Capture the cell that displays the provided text and extract its (X, Y) central coordinate. 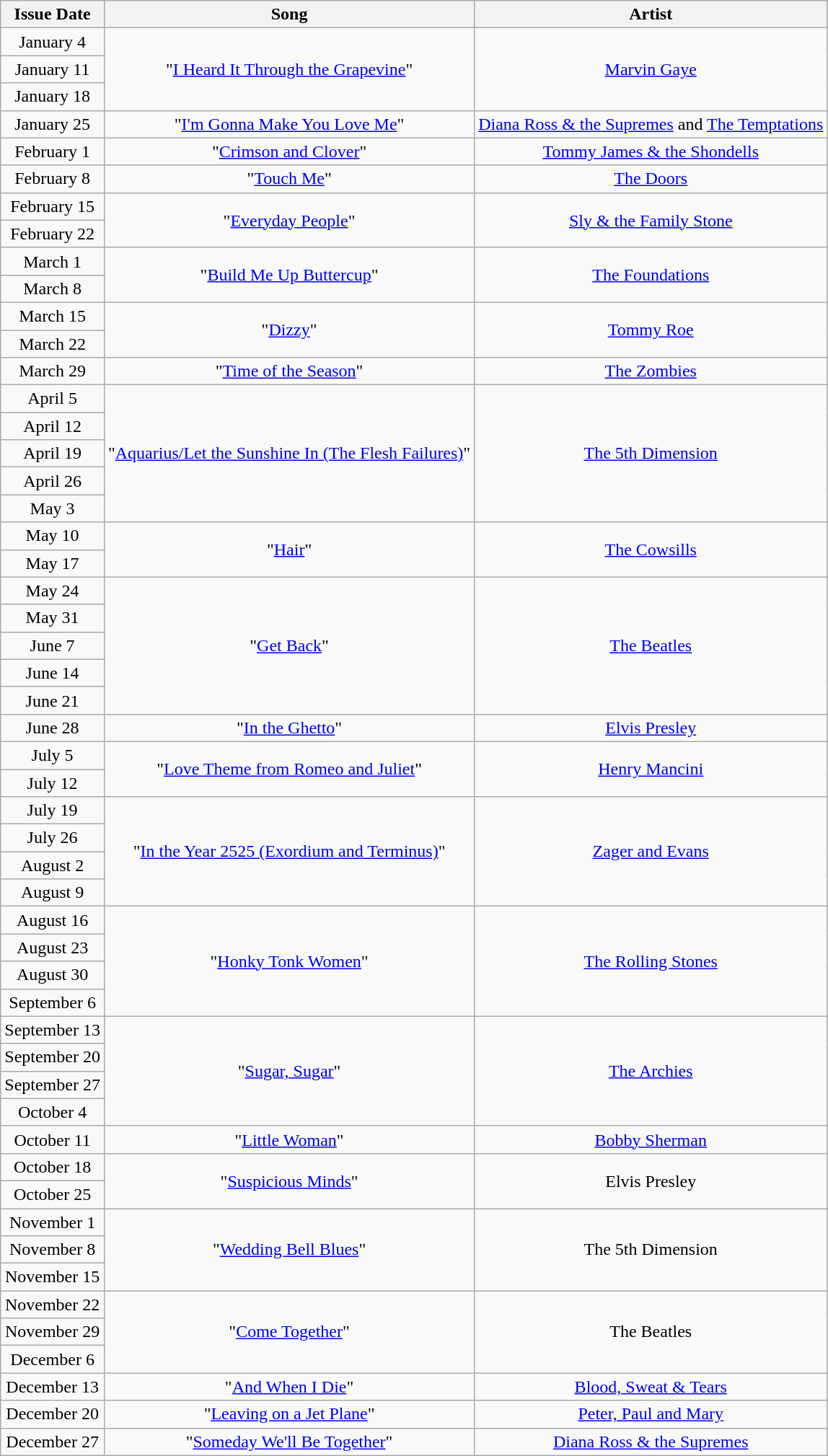
Henry Mancini (651, 769)
Zager and Evans (651, 852)
November 1 (53, 1222)
Blood, Sweat & Tears (651, 1387)
May 17 (53, 563)
September 13 (53, 1030)
"Hair" (289, 550)
May 10 (53, 536)
Artist (651, 14)
April 19 (53, 454)
September 20 (53, 1057)
September 6 (53, 1002)
Issue Date (53, 14)
The Zombies (651, 371)
October 4 (53, 1112)
Marvin Gaye (651, 69)
February 8 (53, 179)
April 5 (53, 399)
April 26 (53, 481)
"Get Back" (289, 645)
"Suspicious Minds" (289, 1181)
"Crimson and Clover" (289, 151)
"Wedding Bell Blues" (289, 1250)
Tommy Roe (651, 330)
The Rolling Stones (651, 961)
August 2 (53, 865)
July 19 (53, 811)
"Build Me Up Buttercup" (289, 275)
September 27 (53, 1085)
Peter, Paul and Mary (651, 1414)
December 20 (53, 1414)
"Little Woman" (289, 1139)
August 23 (53, 948)
January 25 (53, 124)
November 8 (53, 1250)
February 1 (53, 151)
July 5 (53, 755)
The Archies (651, 1071)
November 15 (53, 1277)
"Touch Me" (289, 179)
October 25 (53, 1194)
"Honky Tonk Women" (289, 961)
The Foundations (651, 275)
October 11 (53, 1139)
March 15 (53, 316)
"Sugar, Sugar" (289, 1071)
"Everyday People" (289, 220)
June 21 (53, 700)
February 15 (53, 206)
"Come Together" (289, 1332)
January 4 (53, 42)
May 31 (53, 618)
July 26 (53, 838)
The Cowsills (651, 550)
March 22 (53, 344)
August 30 (53, 975)
February 22 (53, 234)
"In the Ghetto" (289, 728)
"Time of the Season" (289, 371)
"In the Year 2525 (Exordium and Terminus)" (289, 852)
Bobby Sherman (651, 1139)
October 18 (53, 1167)
July 12 (53, 782)
"Leaving on a Jet Plane" (289, 1414)
December 6 (53, 1359)
June 14 (53, 673)
August 9 (53, 893)
December 13 (53, 1387)
"I'm Gonna Make You Love Me" (289, 124)
"Love Theme from Romeo and Juliet" (289, 769)
"Someday We'll Be Together" (289, 1442)
August 16 (53, 920)
March 8 (53, 288)
"And When I Die" (289, 1387)
April 12 (53, 426)
"I Heard It Through the Grapevine" (289, 69)
Song (289, 14)
January 11 (53, 69)
May 24 (53, 591)
June 7 (53, 645)
March 1 (53, 261)
"Aquarius/Let the Sunshine In (The Flesh Failures)" (289, 454)
"Dizzy" (289, 330)
May 3 (53, 508)
Sly & the Family Stone (651, 220)
Tommy James & the Shondells (651, 151)
December 27 (53, 1442)
March 29 (53, 371)
November 29 (53, 1332)
January 18 (53, 97)
Diana Ross & the Supremes and The Temptations (651, 124)
June 28 (53, 728)
Diana Ross & the Supremes (651, 1442)
The Doors (651, 179)
November 22 (53, 1305)
